From the cell containing the given text, extract its center point as (X, Y) coordinate. 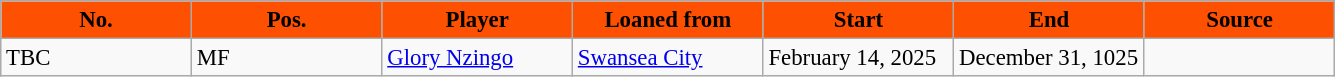
Player (478, 20)
Glory Nzingo (478, 58)
End (1050, 20)
Pos. (286, 20)
TBC (96, 58)
Source (1240, 20)
February 14, 2025 (858, 58)
Start (858, 20)
Swansea City (668, 58)
Loaned from (668, 20)
MF (286, 58)
December 31, 1025 (1050, 58)
No. (96, 20)
